For the text-containing cell, return its midpoint in [X, Y] coordinate format. 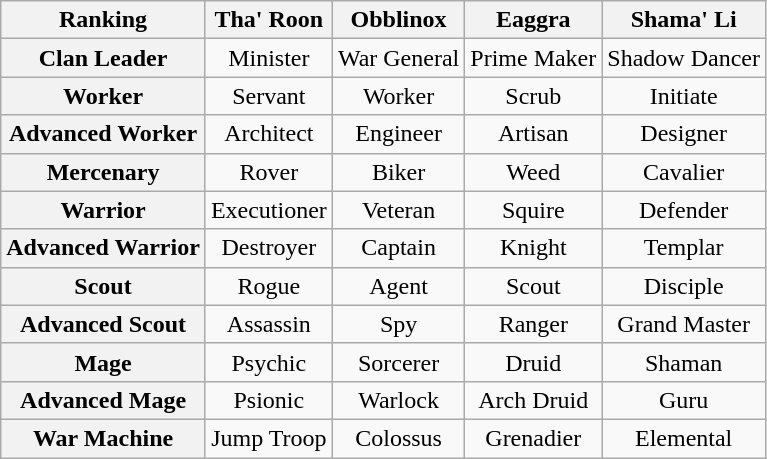
Colossus [398, 438]
Knight [534, 248]
Advanced Mage [104, 400]
Clan Leader [104, 58]
Grenadier [534, 438]
Minister [268, 58]
Defender [684, 210]
Rover [268, 172]
Warrior [104, 210]
Architect [268, 134]
Artisan [534, 134]
Servant [268, 96]
Scrub [534, 96]
War Machine [104, 438]
Advanced Worker [104, 134]
Ranking [104, 20]
Warlock [398, 400]
Sorcerer [398, 362]
Destroyer [268, 248]
Guru [684, 400]
Grand Master [684, 324]
Shama' Li [684, 20]
Executioner [268, 210]
Engineer [398, 134]
Obblinox [398, 20]
Cavalier [684, 172]
Biker [398, 172]
Initiate [684, 96]
Eaggra [534, 20]
Captain [398, 248]
Assassin [268, 324]
Shadow Dancer [684, 58]
Psychic [268, 362]
Jump Troop [268, 438]
Squire [534, 210]
Arch Druid [534, 400]
Templar [684, 248]
Weed [534, 172]
Prime Maker [534, 58]
Ranger [534, 324]
Mercenary [104, 172]
Elemental [684, 438]
Veteran [398, 210]
Disciple [684, 286]
Advanced Scout [104, 324]
Spy [398, 324]
Shaman [684, 362]
Tha' Roon [268, 20]
Psionic [268, 400]
Designer [684, 134]
Mage [104, 362]
Agent [398, 286]
Rogue [268, 286]
War General [398, 58]
Advanced Warrior [104, 248]
Druid [534, 362]
